Search for the cell housing the specified text and yield its [x, y] center coordinate. 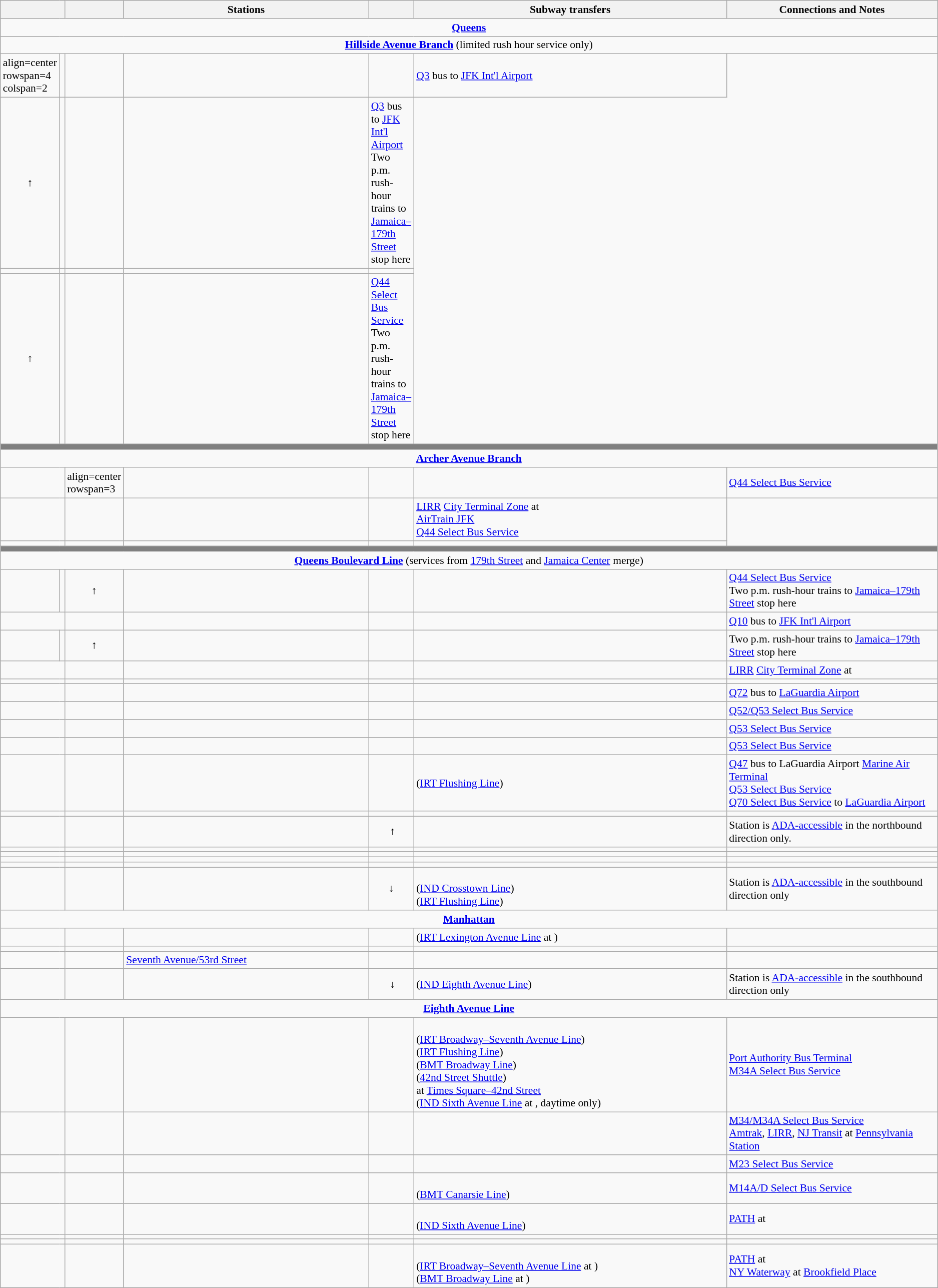
LIRR City Terminal Zone at AirTrain JFKQ44 Select Bus Service [570, 519]
M34/M34A Select Bus ServiceAmtrak, LIRR, NJ Transit at Pennsylvania Station [831, 1134]
Subway transfers [570, 10]
Eighth Avenue Line [469, 1009]
Q72 bus to LaGuardia Airport [831, 693]
(IRT Broadway–Seventh Avenue Line at ) (BMT Broadway Line at ) [570, 1266]
(IND Crosstown Line) (IRT Flushing Line) [570, 889]
PATH at [831, 1219]
Queens Boulevard Line (services from 179th Street and Jamaica Center merge) [469, 560]
Seventh Avenue/53rd Street [246, 960]
Stations [246, 10]
Port Authority Bus TerminalM34A Select Bus Service [831, 1065]
Q10 bus to JFK Int'l Airport [831, 621]
Q52/Q53 Select Bus Service [831, 711]
(IND Sixth Avenue Line) [570, 1219]
M23 Select Bus Service [831, 1164]
Manhattan [469, 920]
(IRT Flushing Line) [570, 783]
LIRR City Terminal Zone at [831, 670]
(BMT Canarsie Line) [570, 1188]
(IRT Lexington Avenue Line at ) [570, 937]
Queens [469, 28]
Q3 bus to JFK Int'l AirportTwo p.m. rush-hour trains to Jamaica–179th Street stop here [391, 183]
Two p.m. rush-hour trains to Jamaica–179th Street stop here [831, 646]
PATH at NY Waterway at Brookfield Place [831, 1266]
Q44 Select Bus Service [831, 482]
Q3 bus to JFK Int'l Airport [570, 76]
Station is ADA-accessible in the northbound direction only. [831, 832]
M14A/D Select Bus Service [831, 1188]
align=center rowspan=3 [94, 482]
Hillside Avenue Branch (limited rush hour service only) [469, 45]
(IND Eighth Avenue Line) [570, 985]
Archer Avenue Branch [469, 458]
align=center rowspan=4 colspan=2 [30, 76]
Connections and Notes [831, 10]
Q47 bus to LaGuardia Airport Marine Air TerminalQ53 Select Bus ServiceQ70 Select Bus Service to LaGuardia Airport [831, 783]
